Pinpoint the cell where the given text exists, returning its (x, y) midpoint coordinate. 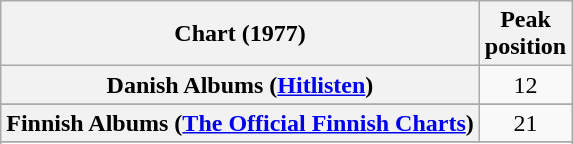
21 (525, 123)
Danish Albums (Hitlisten) (240, 85)
12 (525, 85)
Finnish Albums (The Official Finnish Charts) (240, 123)
Peakposition (525, 34)
Chart (1977) (240, 34)
